Find where the given text appears and provide that cell's center as [x, y] coordinate. 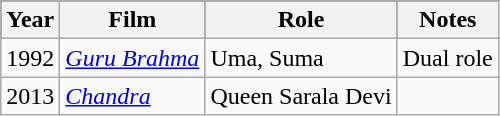
Uma, Suma [301, 58]
Film [132, 20]
Chandra [132, 96]
2013 [30, 96]
Notes [448, 20]
Year [30, 20]
Queen Sarala Devi [301, 96]
Dual role [448, 58]
1992 [30, 58]
Guru Brahma [132, 58]
Role [301, 20]
